Provide the [X, Y] coordinate of the cell's center where the given text is located.  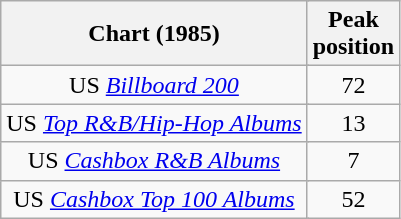
US Billboard 200 [154, 85]
US Cashbox R&B Albums [154, 161]
72 [353, 85]
Peakposition [353, 34]
US Cashbox Top 100 Albums [154, 199]
7 [353, 161]
13 [353, 123]
52 [353, 199]
Chart (1985) [154, 34]
US Top R&B/Hip-Hop Albums [154, 123]
